Output the [X, Y] coordinate of the center of the cell containing the given text.  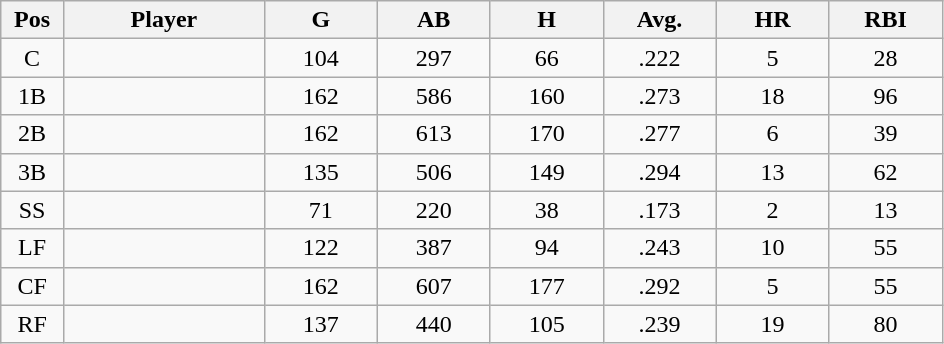
.239 [660, 324]
SS [32, 210]
10 [772, 248]
.294 [660, 172]
1B [32, 96]
.292 [660, 286]
607 [434, 286]
62 [886, 172]
104 [320, 58]
LF [32, 248]
71 [320, 210]
Pos [32, 20]
G [320, 20]
Avg. [660, 20]
18 [772, 96]
94 [546, 248]
122 [320, 248]
.222 [660, 58]
RF [32, 324]
177 [546, 286]
H [546, 20]
CF [32, 286]
HR [772, 20]
3B [32, 172]
2B [32, 134]
.277 [660, 134]
96 [886, 96]
.273 [660, 96]
AB [434, 20]
28 [886, 58]
Player [164, 20]
160 [546, 96]
137 [320, 324]
.173 [660, 210]
39 [886, 134]
613 [434, 134]
38 [546, 210]
2 [772, 210]
19 [772, 324]
440 [434, 324]
170 [546, 134]
586 [434, 96]
149 [546, 172]
80 [886, 324]
387 [434, 248]
135 [320, 172]
.243 [660, 248]
RBI [886, 20]
C [32, 58]
6 [772, 134]
297 [434, 58]
66 [546, 58]
105 [546, 324]
506 [434, 172]
220 [434, 210]
